Return the [x, y] coordinate for the center point of the cell that contains the specified text.  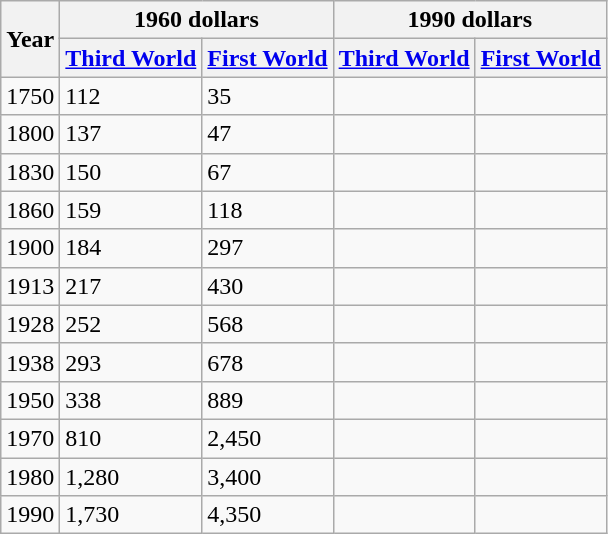
1990 [30, 515]
297 [268, 248]
67 [268, 172]
568 [268, 324]
159 [131, 210]
1970 [30, 438]
35 [268, 96]
112 [131, 96]
118 [268, 210]
1960 dollars [196, 20]
1860 [30, 210]
Year [30, 39]
252 [131, 324]
4,350 [268, 515]
1,730 [131, 515]
47 [268, 134]
1990 dollars [470, 20]
338 [131, 400]
1913 [30, 286]
137 [131, 134]
150 [131, 172]
1800 [30, 134]
1830 [30, 172]
1,280 [131, 477]
1950 [30, 400]
2,450 [268, 438]
1980 [30, 477]
293 [131, 362]
889 [268, 400]
1750 [30, 96]
430 [268, 286]
1938 [30, 362]
3,400 [268, 477]
184 [131, 248]
217 [131, 286]
1928 [30, 324]
1900 [30, 248]
678 [268, 362]
810 [131, 438]
